From the cell containing the given text, extract its center point as (x, y) coordinate. 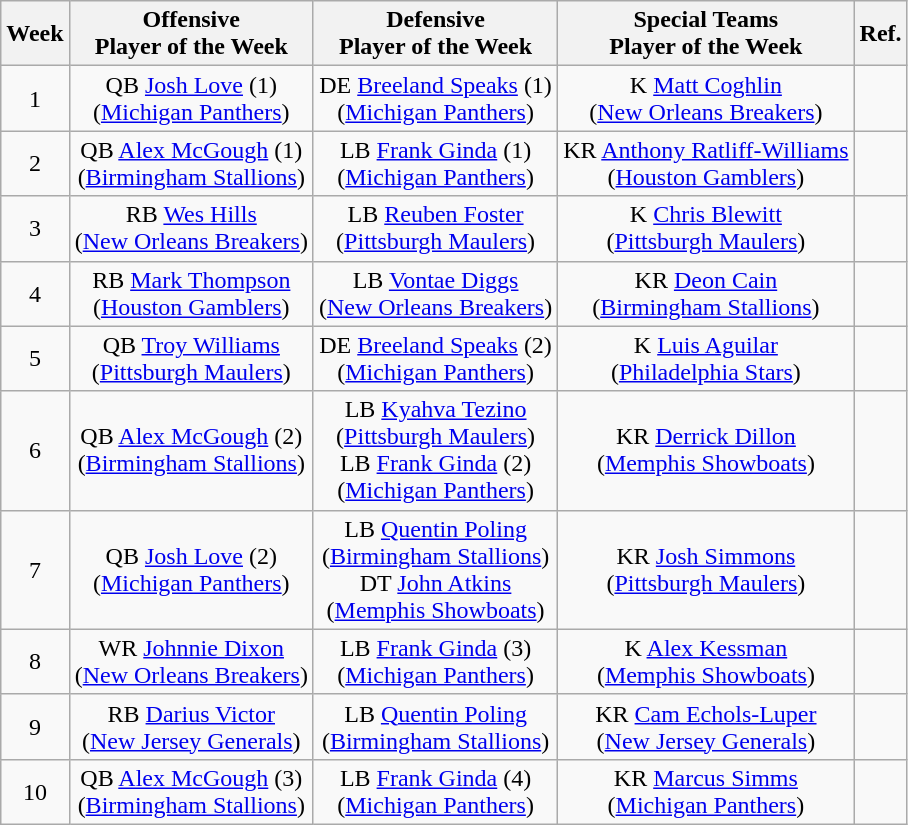
RB Mark Thompson(Houston Gamblers) (191, 294)
1 (35, 98)
QB Alex McGough (3)(Birmingham Stallions) (191, 792)
7 (35, 570)
LB Frank Ginda (4)(Michigan Panthers) (435, 792)
DE Breeland Speaks (2)(Michigan Panthers) (435, 358)
K Chris Blewitt(Pittsburgh Maulers) (706, 228)
K Luis Aguilar(Philadelphia Stars) (706, 358)
Special TeamsPlayer of the Week (706, 34)
DefensivePlayer of the Week (435, 34)
9 (35, 726)
K Matt Coghlin(New Orleans Breakers) (706, 98)
10 (35, 792)
KR Deon Cain(Birmingham Stallions) (706, 294)
8 (35, 662)
2 (35, 164)
LB Vontae Diggs(New Orleans Breakers) (435, 294)
QB Troy Williams(Pittsburgh Maulers) (191, 358)
KR Josh Simmons(Pittsburgh Maulers) (706, 570)
LB Quentin Poling(Birmingham Stallions) (435, 726)
LB Kyahva Tezino(Pittsburgh Maulers)LB Frank Ginda (2)(Michigan Panthers) (435, 450)
QB Josh Love (1)(Michigan Panthers) (191, 98)
5 (35, 358)
6 (35, 450)
RB Wes Hills(New Orleans Breakers) (191, 228)
LB Quentin Poling(Birmingham Stallions)DT John Atkins(Memphis Showboats) (435, 570)
QB Josh Love (2)(Michigan Panthers) (191, 570)
Week (35, 34)
OffensivePlayer of the Week (191, 34)
Ref. (880, 34)
KR Cam Echols-Luper(New Jersey Generals) (706, 726)
QB Alex McGough (1)(Birmingham Stallions) (191, 164)
3 (35, 228)
4 (35, 294)
QB Alex McGough (2)(Birmingham Stallions) (191, 450)
WR Johnnie Dixon(New Orleans Breakers) (191, 662)
RB Darius Victor(New Jersey Generals) (191, 726)
KR Anthony Ratliff-Williams(Houston Gamblers) (706, 164)
K Alex Kessman(Memphis Showboats) (706, 662)
LB Frank Ginda (1)(Michigan Panthers) (435, 164)
LB Frank Ginda (3)(Michigan Panthers) (435, 662)
KR Derrick Dillon(Memphis Showboats) (706, 450)
KR Marcus Simms(Michigan Panthers) (706, 792)
DE Breeland Speaks (1)(Michigan Panthers) (435, 98)
LB Reuben Foster(Pittsburgh Maulers) (435, 228)
